Locate the cell with the specified text and output its (x, y) center coordinate. 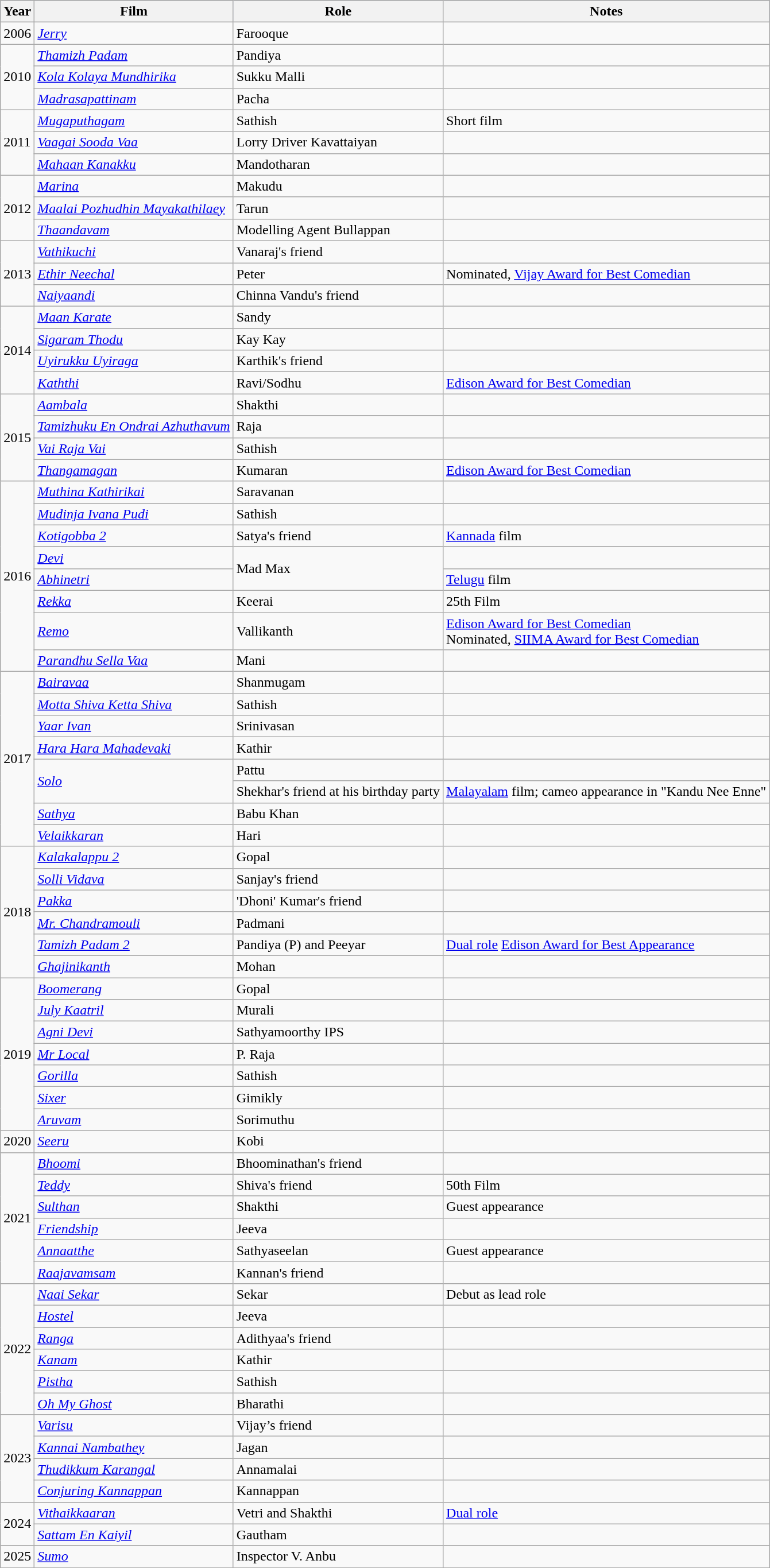
Padmani (338, 923)
Shiva's friend (338, 1185)
2023 (17, 1458)
Satya's friend (338, 536)
Gautham (338, 1535)
2016 (17, 576)
Peter (338, 274)
Hara Hara Mahadevaki (134, 748)
Pacha (338, 99)
Tamizhuku En Ondrai Azhuthavum (134, 427)
Adithyaa's friend (338, 1338)
Debut as lead role (606, 1294)
Saravanan (338, 492)
Kobi (338, 1141)
Kannada film (606, 536)
Seeru (134, 1141)
Muthina Kathirikai (134, 492)
Kanam (134, 1360)
Jagan (338, 1447)
2014 (17, 350)
Conjuring Kannappan (134, 1491)
Hari (338, 835)
Pattu (338, 770)
Kumaran (338, 470)
Kotigobba 2 (134, 536)
Marina (134, 186)
Murali (338, 1011)
Thudikkum Karangal (134, 1469)
Shekhar's friend at his birthday party (338, 792)
Vetri and Shakthi (338, 1513)
Babu Khan (338, 814)
'Dhoni' Kumar's friend (338, 901)
Kannappan (338, 1491)
Gorilla (134, 1076)
Kannai Nambathey (134, 1447)
Sukku Malli (338, 77)
Motta Shiva Ketta Shiva (134, 704)
Varisu (134, 1426)
Mohan (338, 966)
Mr. Chandramouli (134, 923)
Solli Vidava (134, 879)
Sathyaseelan (338, 1250)
Vithaikkaaran (134, 1513)
Film (134, 11)
Raja (338, 427)
Srinivasan (338, 726)
Thangamagan (134, 470)
Yaar Ivan (134, 726)
2025 (17, 1557)
25th Film (606, 601)
Uyirukku Uyiraga (134, 361)
Mani (338, 661)
Inspector V. Anbu (338, 1557)
Abhinetri (134, 579)
Mudinja Ivana Pudi (134, 514)
Maan Karate (134, 318)
Mandotharan (338, 164)
P. Raja (338, 1054)
Role (338, 11)
July Kaatril (134, 1011)
Chinna Vandu's friend (338, 296)
2024 (17, 1524)
Dual role Edison Award for Best Appearance (606, 944)
2012 (17, 208)
Naiyaandi (134, 296)
Solo (134, 781)
Teddy (134, 1185)
Naai Sekar (134, 1294)
Oh My Ghost (134, 1404)
Ethir Neechal (134, 274)
Vallikanth (338, 630)
50th Film (606, 1185)
Mugaputhagam (134, 121)
Short film (606, 121)
Kola Kolaya Mundhirika (134, 77)
Boomerang (134, 988)
Telugu film (606, 579)
Gimikly (338, 1098)
Pandiya (338, 55)
Lorry Driver Kavattaiyan (338, 142)
2021 (17, 1218)
Friendship (134, 1229)
Modelling Agent Bullappan (338, 230)
Sattam En Kaiyil (134, 1535)
2020 (17, 1141)
Kaththi (134, 383)
Sorimuthu (338, 1120)
Kay Kay (338, 339)
2010 (17, 77)
2011 (17, 142)
Makudu (338, 186)
Pistha (134, 1382)
Aambala (134, 405)
Sekar (338, 1294)
Sathyamoorthy IPS (338, 1032)
Vathikuchi (134, 251)
Sanjay's friend (338, 879)
Bairavaa (134, 683)
Bhoomi (134, 1163)
Parandhu Sella Vaa (134, 661)
Mr Local (134, 1054)
Vijay’s friend (338, 1426)
Vaagai Sooda Vaa (134, 142)
Annaatthe (134, 1250)
Remo (134, 630)
Dual role (606, 1513)
Raajavamsam (134, 1272)
2017 (17, 759)
Ranga (134, 1338)
Pandiya (P) and Peeyar (338, 944)
Tarun (338, 208)
2013 (17, 273)
Sumo (134, 1557)
Rekka (134, 601)
Hostel (134, 1316)
Shanmugam (338, 683)
Sandy (338, 318)
Madrasapattinam (134, 99)
Karthik's friend (338, 361)
Vai Raja Vai (134, 448)
Farooque (338, 33)
Nominated, Vijay Award for Best Comedian (606, 274)
2022 (17, 1349)
Sathya (134, 814)
Bharathi (338, 1404)
2019 (17, 1054)
Bhoominathan's friend (338, 1163)
Maalai Pozhudhin Mayakathilaey (134, 208)
Ghajinikanth (134, 966)
Agni Devi (134, 1032)
Kannan's friend (338, 1272)
Velaikkaran (134, 835)
Devi (134, 557)
Sixer (134, 1098)
Aruvam (134, 1120)
Vanaraj's friend (338, 251)
Kalakalappu 2 (134, 857)
2015 (17, 438)
Annamalai (338, 1469)
Edison Award for Best ComedianNominated, SIIMA Award for Best Comedian (606, 630)
Malayalam film; cameo appearance in "Kandu Nee Enne" (606, 792)
Notes (606, 11)
Keerai (338, 601)
2018 (17, 912)
Year (17, 11)
Sulthan (134, 1207)
Mad Max (338, 568)
Thamizh Padam (134, 55)
Thaandavam (134, 230)
Mahaan Kanakku (134, 164)
Tamizh Padam 2 (134, 944)
Jerry (134, 33)
Ravi/Sodhu (338, 383)
2006 (17, 33)
Sigaram Thodu (134, 339)
Pakka (134, 901)
